Pinpoint the cell where the given text exists, returning its (x, y) midpoint coordinate. 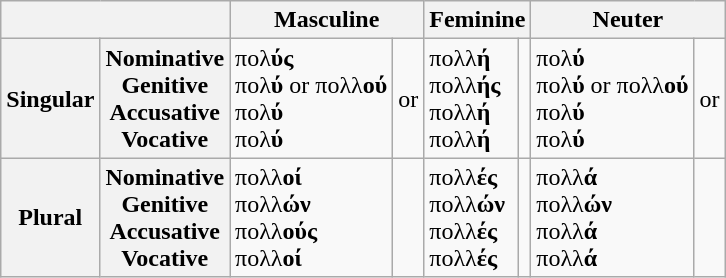
Plural (50, 218)
Masculine (327, 20)
πολλάπολλώνπολλάπολλά (612, 218)
Feminine (478, 20)
πολύπολύ or πολλούπολύπολύ (612, 98)
πολλέςπολλώνπολλέςπολλές (472, 218)
πολλήπολλήςπολλήπολλή (472, 98)
πολλοίπολλώνπολλούςπολλοί (312, 218)
πολύςπολύ or πολλούπολύπολύ (312, 98)
Neuter (628, 20)
Singular (50, 98)
